Find where the given text appears and provide that cell's center as (X, Y) coordinate. 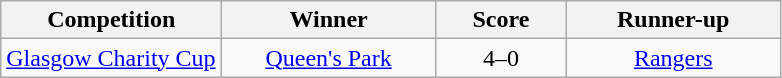
Runner-up (673, 20)
Competition (112, 20)
Winner (329, 20)
Queen's Park (329, 58)
Rangers (673, 58)
Score (500, 20)
4–0 (500, 58)
Glasgow Charity Cup (112, 58)
